Extract the [X, Y] coordinate from the center of the cell holding the provided text.  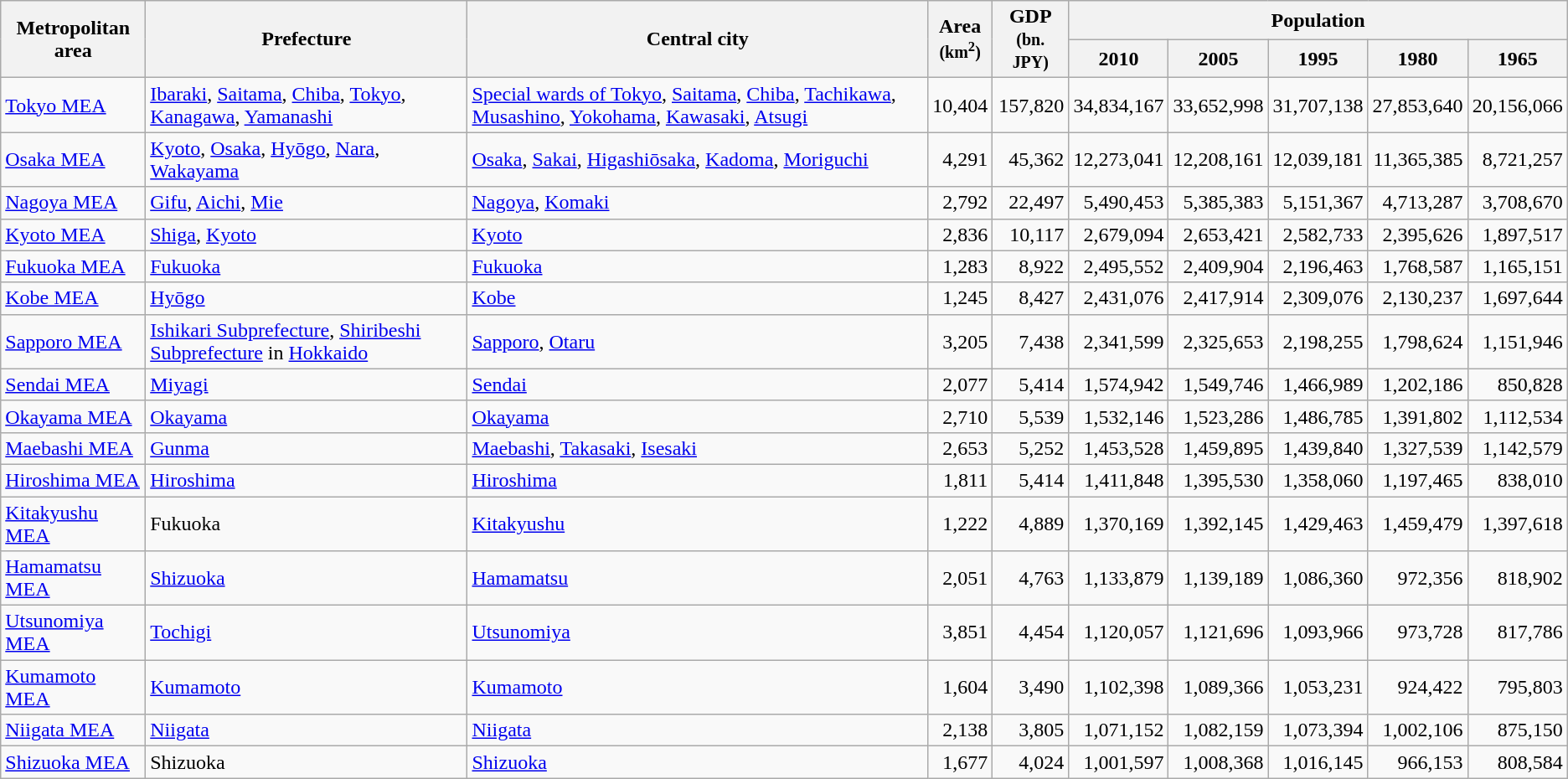
5,539 [1030, 416]
1,112,534 [1518, 416]
Kyoto MEA [74, 235]
Shiga, Kyoto [307, 235]
20,156,066 [1518, 106]
4,024 [1030, 762]
Kitakyushu [698, 523]
1,001,597 [1119, 762]
3,805 [1030, 730]
2,077 [960, 384]
Kumamoto MEA [74, 687]
1,411,848 [1119, 480]
2,130,237 [1417, 298]
Hamamatsu MEA [74, 578]
2,409,904 [1218, 266]
1,008,368 [1218, 762]
8,922 [1030, 266]
4,713,287 [1417, 203]
1,897,517 [1518, 235]
1,139,189 [1218, 578]
1,120,057 [1119, 633]
2,198,255 [1318, 342]
973,728 [1417, 633]
1,459,895 [1218, 448]
Maebashi MEA [74, 448]
1,439,840 [1318, 448]
Kobe [698, 298]
1,395,530 [1218, 480]
12,273,041 [1119, 159]
Maebashi, Takasaki, Isesaki [698, 448]
1980 [1417, 59]
Sapporo MEA [74, 342]
8,427 [1030, 298]
3,205 [960, 342]
1,768,587 [1417, 266]
Nagoya MEA [74, 203]
Niigata MEA [74, 730]
Tochigi [307, 633]
5,151,367 [1318, 203]
808,584 [1518, 762]
2005 [1218, 59]
2,051 [960, 578]
1,142,579 [1518, 448]
34,834,167 [1119, 106]
1,697,644 [1518, 298]
Central city [698, 39]
5,385,383 [1218, 203]
2,431,076 [1119, 298]
2,395,626 [1417, 235]
Kyoto [698, 235]
3,851 [960, 633]
Gunma [307, 448]
2,679,094 [1119, 235]
3,490 [1030, 687]
1,453,528 [1119, 448]
4,454 [1030, 633]
1,798,624 [1417, 342]
2,836 [960, 235]
1,486,785 [1318, 416]
817,786 [1518, 633]
Population [1318, 20]
Utsunomiya [698, 633]
1,283 [960, 266]
1,102,398 [1119, 687]
1995 [1318, 59]
1,429,463 [1318, 523]
Hamamatsu [698, 578]
924,422 [1417, 687]
2,710 [960, 416]
Sendai [698, 384]
5,252 [1030, 448]
2,653,421 [1218, 235]
2,196,463 [1318, 266]
1,073,394 [1318, 730]
11,365,385 [1417, 159]
Area (km2) [960, 39]
4,291 [960, 159]
795,803 [1518, 687]
3,708,670 [1518, 203]
1,002,106 [1417, 730]
4,889 [1030, 523]
Hiroshima MEA [74, 480]
1,093,966 [1318, 633]
1,459,479 [1417, 523]
Okayama MEA [74, 416]
1,222 [960, 523]
1,121,696 [1218, 633]
1,466,989 [1318, 384]
Sapporo, Otaru [698, 342]
10,117 [1030, 235]
Utsunomiya MEA [74, 633]
Metropolitan area [74, 39]
1,245 [960, 298]
Kobe MEA [74, 298]
Kitakyushu MEA [74, 523]
1,604 [960, 687]
Miyagi [307, 384]
Sendai MEA [74, 384]
1,151,946 [1518, 342]
7,438 [1030, 342]
850,828 [1518, 384]
972,356 [1417, 578]
1,523,286 [1218, 416]
1,016,145 [1318, 762]
Gifu, Aichi, Mie [307, 203]
2,309,076 [1318, 298]
2,325,653 [1218, 342]
875,150 [1518, 730]
1,358,060 [1318, 480]
1,086,360 [1318, 578]
1,202,186 [1417, 384]
1,574,942 [1119, 384]
Prefecture [307, 39]
27,853,640 [1417, 106]
818,902 [1518, 578]
Ishikari Subprefecture, Shiribeshi Subprefecture in Hokkaido [307, 342]
1,391,802 [1417, 416]
2010 [1119, 59]
1,071,152 [1119, 730]
Osaka, Sakai, Higashiōsaka, Kadoma, Moriguchi [698, 159]
2,495,552 [1119, 266]
966,153 [1417, 762]
2,582,733 [1318, 235]
2,653 [960, 448]
157,820 [1030, 106]
Osaka MEA [74, 159]
1,082,159 [1218, 730]
12,208,161 [1218, 159]
1,053,231 [1318, 687]
1,089,366 [1218, 687]
1,677 [960, 762]
Ibaraki, Saitama, Chiba, Tokyo, Kanagawa, Yamanashi [307, 106]
1965 [1518, 59]
Tokyo MEA [74, 106]
8,721,257 [1518, 159]
1,549,746 [1218, 384]
GDP (bn. JPY) [1030, 39]
1,397,618 [1518, 523]
2,138 [960, 730]
5,490,453 [1119, 203]
10,404 [960, 106]
45,362 [1030, 159]
1,133,879 [1119, 578]
22,497 [1030, 203]
1,327,539 [1417, 448]
1,392,145 [1218, 523]
Fukuoka MEA [74, 266]
2,417,914 [1218, 298]
Kyoto, Osaka, Hyōgo, Nara, Wakayama [307, 159]
Special wards of Tokyo, Saitama, Chiba, Tachikawa, Musashino, Yokohama, Kawasaki, Atsugi [698, 106]
1,370,169 [1119, 523]
Nagoya, Komaki [698, 203]
838,010 [1518, 480]
1,165,151 [1518, 266]
1,811 [960, 480]
31,707,138 [1318, 106]
33,652,998 [1218, 106]
2,341,599 [1119, 342]
2,792 [960, 203]
Shizuoka MEA [74, 762]
4,763 [1030, 578]
1,197,465 [1417, 480]
12,039,181 [1318, 159]
Hyōgo [307, 298]
1,532,146 [1119, 416]
